Pinpoint the cell where the given text exists, returning its (X, Y) midpoint coordinate. 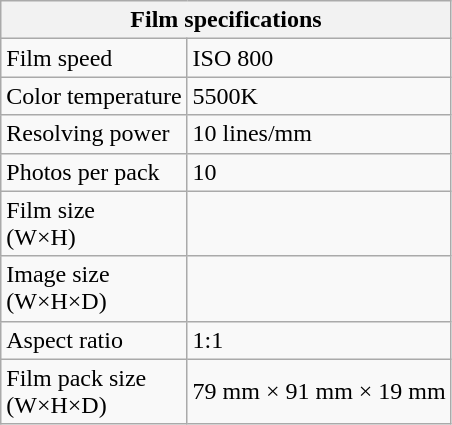
10 (319, 172)
Image size(W×H×D) (94, 288)
Aspect ratio (94, 340)
Photos per pack (94, 172)
1:1 (319, 340)
Color temperature (94, 96)
Film specifications (226, 20)
Film speed (94, 58)
10 lines/mm (319, 134)
ISO 800 (319, 58)
Resolving power (94, 134)
5500K (319, 96)
79 mm × 91 mm × 19 mm (319, 392)
Film size(W×H) (94, 224)
Film pack size(W×H×D) (94, 392)
